Search for the cell housing the specified text and yield its [x, y] center coordinate. 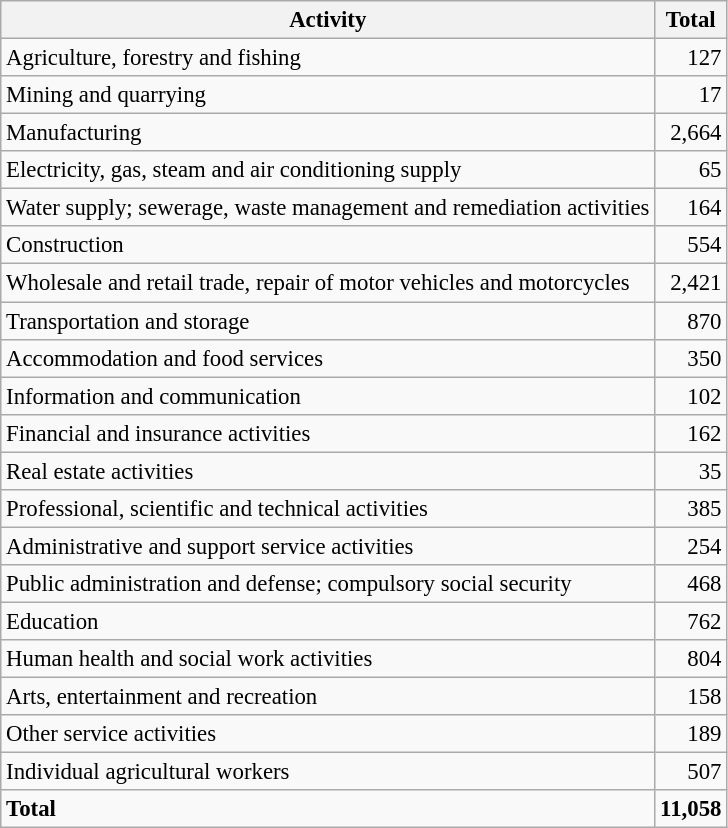
162 [691, 433]
Accommodation and food services [328, 358]
Individual agricultural workers [328, 772]
Financial and insurance activities [328, 433]
164 [691, 208]
468 [691, 584]
Construction [328, 245]
Other service activities [328, 734]
17 [691, 95]
Agriculture, forestry and fishing [328, 58]
158 [691, 697]
804 [691, 659]
189 [691, 734]
11,058 [691, 809]
Real estate activities [328, 471]
Mining and quarrying [328, 95]
Electricity, gas, steam and air conditioning supply [328, 170]
507 [691, 772]
35 [691, 471]
Activity [328, 20]
Water supply; sewerage, waste management and remediation activities [328, 208]
2,421 [691, 283]
Manufacturing [328, 133]
870 [691, 321]
254 [691, 546]
Administrative and support service activities [328, 546]
Arts, entertainment and recreation [328, 697]
554 [691, 245]
127 [691, 58]
Information and communication [328, 396]
Professional, scientific and technical activities [328, 509]
65 [691, 170]
Transportation and storage [328, 321]
762 [691, 621]
Public administration and defense; compulsory social security [328, 584]
Education [328, 621]
350 [691, 358]
Wholesale and retail trade, repair of motor vehicles and motorcycles [328, 283]
2,664 [691, 133]
Human health and social work activities [328, 659]
102 [691, 396]
385 [691, 509]
